Pinpoint the cell where the given text exists, returning its [X, Y] midpoint coordinate. 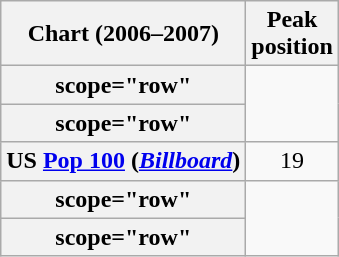
US Pop 100 (Billboard) [124, 161]
Peakposition [292, 34]
Chart (2006–2007) [124, 34]
19 [292, 161]
